Return the [X, Y] coordinate for the center point of the cell that contains the specified text.  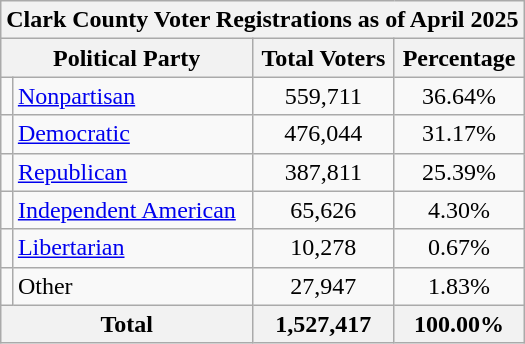
Political Party [127, 58]
Republican [132, 172]
Other [132, 286]
1.83% [459, 286]
100.00% [459, 324]
Democratic [132, 134]
559,711 [324, 96]
36.64% [459, 96]
Total [127, 324]
Percentage [459, 58]
31.17% [459, 134]
65,626 [324, 210]
25.39% [459, 172]
4.30% [459, 210]
Total Voters [324, 58]
Nonpartisan [132, 96]
Clark County Voter Registrations as of April 2025 [262, 20]
27,947 [324, 286]
0.67% [459, 248]
Independent American [132, 210]
387,811 [324, 172]
Libertarian [132, 248]
1,527,417 [324, 324]
476,044 [324, 134]
10,278 [324, 248]
